Determine the (X, Y) coordinate at the center of the cell enclosing the given text.  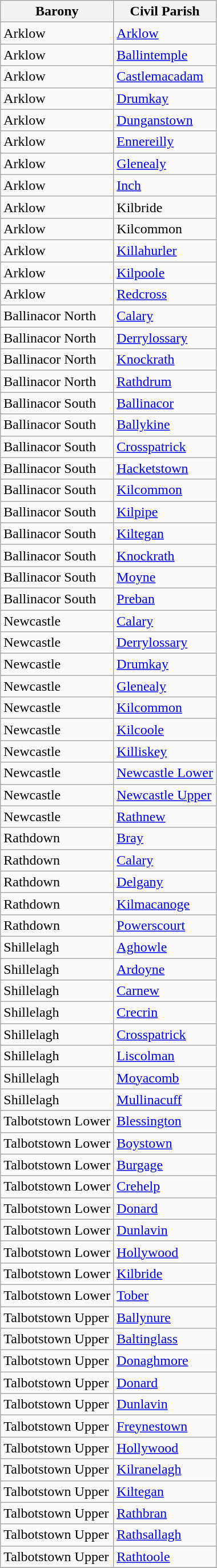
Baltinglass (165, 1339)
Kilranelagh (165, 1470)
Boystown (165, 1143)
Delgany (165, 882)
Castlemacadam (165, 77)
Ballinacor (165, 403)
Ballykine (165, 425)
Kilcoole (165, 730)
Tober (165, 1295)
Preban (165, 599)
Newcastle Upper (165, 795)
Kilmacanoge (165, 904)
Civil Parish (165, 11)
Barony (57, 11)
Mullinacuff (165, 1100)
Ardoyne (165, 969)
Dunganstown (165, 120)
Carnew (165, 991)
Kilpoole (165, 273)
Killahurler (165, 250)
Rathnew (165, 817)
Rathsallagh (165, 1535)
Crecrin (165, 1013)
Bray (165, 838)
Newcastle Lower (165, 773)
Blessington (165, 1121)
Powerscourt (165, 925)
Donaghmore (165, 1361)
Moyacomb (165, 1078)
Ennereilly (165, 142)
Ballynure (165, 1317)
Rathtoole (165, 1557)
Hacketstown (165, 468)
Liscolman (165, 1056)
Rathbran (165, 1513)
Redcross (165, 295)
Aghowle (165, 947)
Ballintemple (165, 55)
Crehelp (165, 1187)
Inch (165, 185)
Burgage (165, 1165)
Killiskey (165, 751)
Rathdrum (165, 381)
Kilpipe (165, 512)
Moyne (165, 577)
Freynestown (165, 1426)
